Determine the (x, y) coordinate at the center of the cell enclosing the given text.  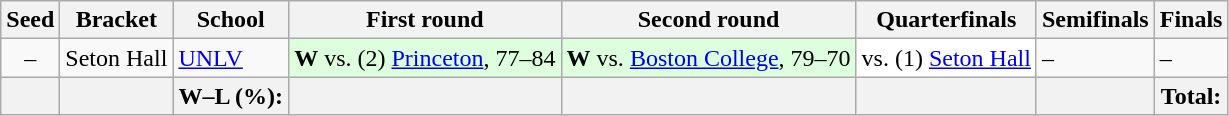
Total: (1191, 96)
Quarterfinals (946, 20)
W vs. Boston College, 79–70 (708, 58)
vs. (1) Seton Hall (946, 58)
Bracket (116, 20)
UNLV (231, 58)
W–L (%): (231, 96)
W vs. (2) Princeton, 77–84 (425, 58)
Second round (708, 20)
School (231, 20)
Finals (1191, 20)
Seed (30, 20)
First round (425, 20)
Seton Hall (116, 58)
Semifinals (1095, 20)
